From the cell containing the given text, extract its center point as (X, Y) coordinate. 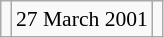
27 March 2001 (82, 19)
